Locate the cell with the specified text and output its [X, Y] center coordinate. 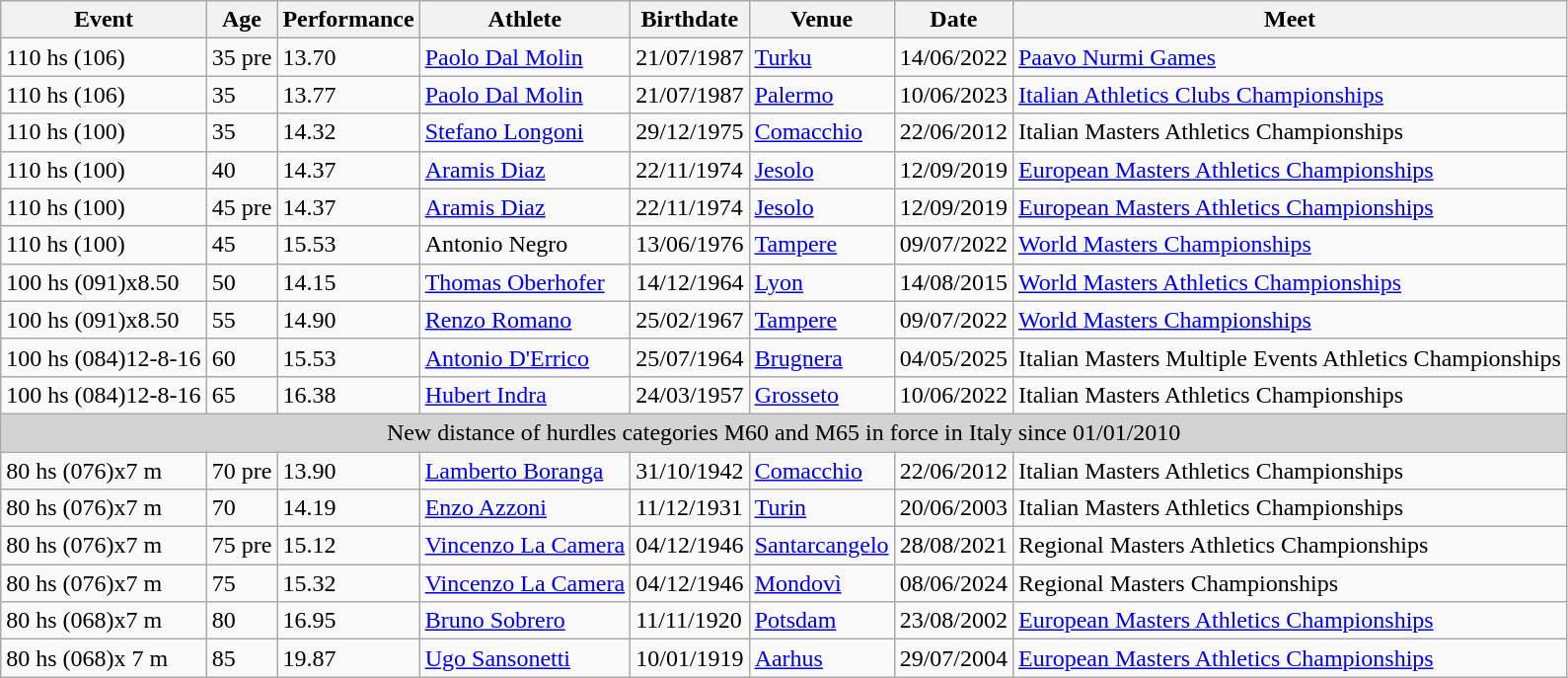
Lyon [821, 282]
25/02/1967 [690, 320]
04/05/2025 [953, 357]
Italian Athletics Clubs Championships [1289, 95]
Event [104, 20]
24/03/1957 [690, 395]
Lamberto Boranga [525, 471]
Renzo Romano [525, 320]
16.38 [348, 395]
65 [242, 395]
40 [242, 170]
80 hs (068)x7 m [104, 621]
45 pre [242, 207]
28/08/2021 [953, 546]
23/08/2002 [953, 621]
Grosseto [821, 395]
70 pre [242, 471]
Hubert Indra [525, 395]
14.32 [348, 132]
13/06/1976 [690, 245]
Palermo [821, 95]
13.90 [348, 471]
10/06/2022 [953, 395]
Potsdam [821, 621]
60 [242, 357]
75 [242, 583]
World Masters Athletics Championships [1289, 282]
08/06/2024 [953, 583]
Thomas Oberhofer [525, 282]
Italian Masters Multiple Events Athletics Championships [1289, 357]
Santarcangelo [821, 546]
Athlete [525, 20]
Bruno Sobrero [525, 621]
New distance of hurdles categories M60 and M65 in force in Italy since 01/01/2010 [784, 432]
Ugo Sansonetti [525, 658]
45 [242, 245]
Turin [821, 508]
Regional Masters Championships [1289, 583]
Birthdate [690, 20]
Venue [821, 20]
Meet [1289, 20]
15.32 [348, 583]
13.77 [348, 95]
Enzo Azzoni [525, 508]
50 [242, 282]
Antonio Negro [525, 245]
Regional Masters Athletics Championships [1289, 546]
20/06/2003 [953, 508]
14/12/1964 [690, 282]
19.87 [348, 658]
14.90 [348, 320]
Antonio D'Errico [525, 357]
85 [242, 658]
Paavo Nurmi Games [1289, 57]
75 pre [242, 546]
Stefano Longoni [525, 132]
Mondovì [821, 583]
16.95 [348, 621]
11/11/1920 [690, 621]
Performance [348, 20]
10/01/1919 [690, 658]
10/06/2023 [953, 95]
14.19 [348, 508]
31/10/1942 [690, 471]
Aarhus [821, 658]
Brugnera [821, 357]
14/08/2015 [953, 282]
55 [242, 320]
29/07/2004 [953, 658]
15.12 [348, 546]
80 hs (068)x 7 m [104, 658]
Age [242, 20]
80 [242, 621]
25/07/1964 [690, 357]
13.70 [348, 57]
11/12/1931 [690, 508]
35 pre [242, 57]
70 [242, 508]
14/06/2022 [953, 57]
Date [953, 20]
29/12/1975 [690, 132]
Turku [821, 57]
14.15 [348, 282]
